Scan for the cell matching the given text and deliver its (x, y) coordinate at center. 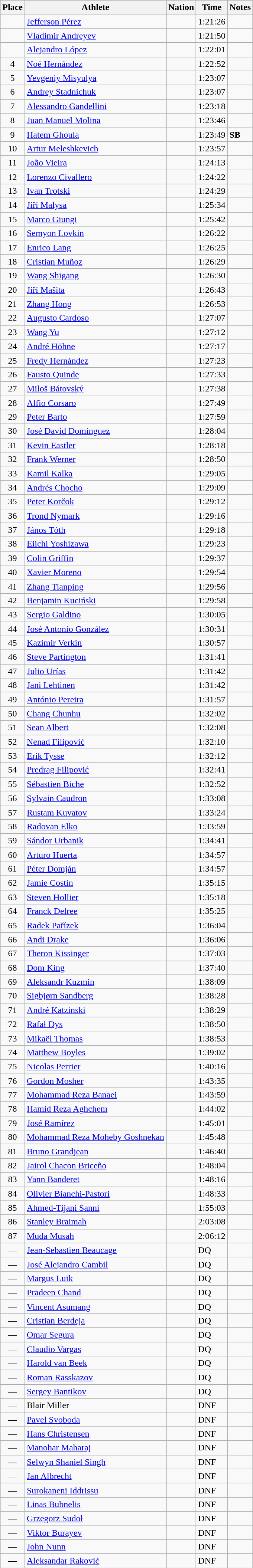
José Alejandro Cambil (95, 1264)
Omar Segura (95, 1335)
1:43:59 (212, 1095)
1:38:28 (212, 996)
Roman Rasskazov (95, 1377)
Sylvain Caudron (95, 798)
Benjamin Kuciński (95, 600)
1:38:50 (212, 1024)
35 (13, 502)
Trond Nymark (95, 516)
82 (13, 1165)
Radovan Elko (95, 826)
1:26:22 (212, 233)
Peter Korčok (95, 502)
Jefferson Pérez (95, 22)
Cristian Muñoz (95, 262)
Sándor Urbanik (95, 840)
41 (13, 586)
Hatem Ghoula (95, 134)
38 (13, 544)
Ivan Trotski (95, 191)
1:29:12 (212, 502)
Aleksandar Raković (95, 1561)
1:30:05 (212, 614)
Péter Domján (95, 869)
Alejandro López (95, 50)
João Vieira (95, 163)
1:33:59 (212, 826)
1:48:16 (212, 1180)
António Pereira (95, 699)
53 (13, 756)
83 (13, 1180)
1:29:18 (212, 530)
80 (13, 1137)
12 (13, 177)
84 (13, 1194)
1:27:33 (212, 374)
Yevgeniy Misyulya (95, 78)
87 (13, 1236)
1:23:57 (212, 148)
18 (13, 262)
1:26:30 (212, 276)
Claudio Vargas (95, 1349)
49 (13, 699)
Radek Pařízek (95, 925)
Colin Griffin (95, 558)
17 (13, 247)
1:26:29 (212, 262)
85 (13, 1208)
32 (13, 459)
Kamil Kalka (95, 473)
26 (13, 374)
1:35:18 (212, 897)
1:36:04 (212, 925)
6 (13, 92)
57 (13, 812)
1:28:18 (212, 445)
Matthew Boyles (95, 1052)
Sergio Galdino (95, 614)
44 (13, 629)
José David Domínguez (95, 431)
61 (13, 869)
31 (13, 445)
Pavel Svoboda (95, 1420)
19 (13, 276)
Theron Kissinger (95, 954)
Franck Delree (95, 911)
Alfio Corsaro (95, 403)
Aleksandr Kuzmin (95, 982)
10 (13, 148)
23 (13, 332)
15 (13, 219)
Marco Giungi (95, 219)
Eiichi Yoshizawa (95, 544)
Grzegorz Sudoł (95, 1518)
1:27:49 (212, 403)
1:26:25 (212, 247)
1:35:25 (212, 911)
Fredy Hernández (95, 360)
Nenad Filipović (95, 742)
67 (13, 954)
1:27:59 (212, 417)
60 (13, 854)
1:29:23 (212, 544)
Mohammad Reza Moheby Goshnekan (95, 1137)
Juan Manuel Molina (95, 120)
1:30:57 (212, 643)
86 (13, 1222)
62 (13, 883)
Mohammad Reza Banaei (95, 1095)
1:39:02 (212, 1052)
52 (13, 742)
1:55:03 (212, 1208)
János Tóth (95, 530)
Sébastien Biche (95, 784)
1:23:46 (212, 120)
Julio Urías (95, 671)
1:48:33 (212, 1194)
1:23:18 (212, 106)
Artur Meleshkevich (95, 148)
Time (212, 7)
47 (13, 671)
21 (13, 304)
Cristian Berdeja (95, 1321)
9 (13, 134)
45 (13, 643)
1:37:40 (212, 968)
José Antonio González (95, 629)
Rafał Dys (95, 1024)
1:26:43 (212, 290)
1:45:01 (212, 1123)
Vladimir Andreyev (95, 36)
Peter Barto (95, 417)
1:22:52 (212, 64)
24 (13, 346)
2:03:08 (212, 1222)
Frank Werner (95, 459)
27 (13, 388)
7 (13, 106)
Zhang Tianping (95, 586)
1:32:10 (212, 742)
1:25:42 (212, 219)
1:32:08 (212, 728)
Harold van Beek (95, 1363)
1:24:22 (212, 177)
1:24:29 (212, 191)
20 (13, 290)
14 (13, 205)
28 (13, 403)
1:29:58 (212, 600)
69 (13, 982)
Margus Luik (95, 1278)
Fausto Quinde (95, 374)
30 (13, 431)
Surokaneni Iddrissu (95, 1490)
Andrey Stadnichuk (95, 92)
1:31:57 (212, 699)
Miloš Bátovský (95, 388)
74 (13, 1052)
1:27:17 (212, 346)
63 (13, 897)
1:38:29 (212, 1010)
1:29:16 (212, 516)
51 (13, 728)
Dom King (95, 968)
Jamie Costin (95, 883)
1:40:16 (212, 1066)
1:29:37 (212, 558)
Lorenzo Civallero (95, 177)
Place (13, 7)
José Ramírez (95, 1123)
Nicolas Perrier (95, 1066)
André Höhne (95, 346)
65 (13, 925)
Gordon Mosher (95, 1081)
Pradeep Chand (95, 1292)
40 (13, 572)
Jiří Malysa (95, 205)
1:25:34 (212, 205)
Yann Banderet (95, 1180)
Hans Christensen (95, 1434)
72 (13, 1024)
Blair Miller (95, 1405)
Ahmed-Tijani Sanni (95, 1208)
1:23:49 (212, 134)
1:31:41 (212, 657)
33 (13, 473)
1:28:04 (212, 431)
Mikaël Thomas (95, 1038)
71 (13, 1010)
11 (13, 163)
Steve Partington (95, 657)
Jean-Sebastien Beaucage (95, 1250)
1:44:02 (212, 1109)
1:32:41 (212, 770)
48 (13, 685)
Stanley Braimah (95, 1222)
37 (13, 530)
1:45:48 (212, 1137)
Sergey Bantikov (95, 1391)
Manohar Maharaj (95, 1448)
Sigbjørn Sandberg (95, 996)
50 (13, 714)
Jan Albrecht (95, 1476)
1:37:03 (212, 954)
Viktor Burayev (95, 1533)
Chang Chunhu (95, 714)
SB (240, 134)
79 (13, 1123)
1:43:35 (212, 1081)
1:34:41 (212, 840)
Jani Lehtinen (95, 685)
1:35:15 (212, 883)
70 (13, 996)
1:21:50 (212, 36)
Selwyn Shaniel Singh (95, 1462)
77 (13, 1095)
1:38:09 (212, 982)
29 (13, 417)
1:32:02 (212, 714)
Hamid Reza Aghchem (95, 1109)
Andi Drake (95, 939)
1:38:53 (212, 1038)
64 (13, 911)
Rustam Kuvatov (95, 812)
1:22:01 (212, 50)
Noé Hernández (95, 64)
Alessandro Gandellini (95, 106)
55 (13, 784)
78 (13, 1109)
66 (13, 939)
1:26:53 (212, 304)
1:29:09 (212, 488)
34 (13, 488)
81 (13, 1151)
1:29:56 (212, 586)
1:36:06 (212, 939)
4 (13, 64)
Vincent Asumang (95, 1306)
1:24:13 (212, 163)
John Nunn (95, 1547)
1:27:23 (212, 360)
Zhang Hong (95, 304)
Notes (240, 7)
Muda Musah (95, 1236)
2:06:12 (212, 1236)
Wang Shigang (95, 276)
5 (13, 78)
76 (13, 1081)
1:33:24 (212, 812)
Athlete (95, 7)
1:33:08 (212, 798)
54 (13, 770)
25 (13, 360)
59 (13, 840)
Enrico Lang (95, 247)
56 (13, 798)
1:32:12 (212, 756)
Linas Bubnelis (95, 1504)
36 (13, 516)
Andrés Chocho (95, 488)
Erik Tysse (95, 756)
39 (13, 558)
16 (13, 233)
22 (13, 318)
1:28:50 (212, 459)
Arturo Huerta (95, 854)
1:29:05 (212, 473)
André Katzinski (95, 1010)
8 (13, 120)
1:21:26 (212, 22)
1:32:52 (212, 784)
1:29:54 (212, 572)
75 (13, 1066)
43 (13, 614)
Wang Yu (95, 332)
Kevin Eastler (95, 445)
1:27:38 (212, 388)
1:46:40 (212, 1151)
Semyon Lovkin (95, 233)
1:48:04 (212, 1165)
Kazimir Verkin (95, 643)
Augusto Cardoso (95, 318)
42 (13, 600)
1:27:07 (212, 318)
Sean Albert (95, 728)
Jairol Chacon Briceño (95, 1165)
58 (13, 826)
46 (13, 657)
Olivier Bianchi-Pastori (95, 1194)
Xavier Moreno (95, 572)
13 (13, 191)
Jiří Mašita (95, 290)
68 (13, 968)
Steven Hollier (95, 897)
Predrag Filipović (95, 770)
73 (13, 1038)
1:27:12 (212, 332)
1:30:31 (212, 629)
Bruno Grandjean (95, 1151)
Nation (181, 7)
